From the cell containing the given text, extract its center point as [X, Y] coordinate. 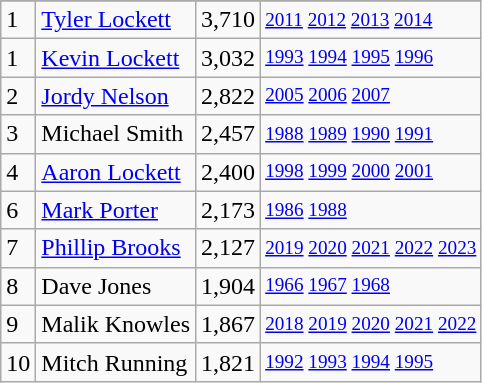
8 [18, 286]
Phillip Brooks [116, 248]
2011 2012 2013 2014 [371, 20]
2 [18, 96]
Jordy Nelson [116, 96]
2,457 [228, 134]
1,904 [228, 286]
9 [18, 324]
3,710 [228, 20]
3 [18, 134]
Kevin Lockett [116, 58]
4 [18, 172]
1,821 [228, 362]
Mitch Running [116, 362]
1998 1999 2000 2001 [371, 172]
10 [18, 362]
Dave Jones [116, 286]
2019 2020 2021 2022 2023 [371, 248]
Tyler Lockett [116, 20]
Michael Smith [116, 134]
2,173 [228, 210]
1993 1994 1995 1996 [371, 58]
2005 2006 2007 [371, 96]
7 [18, 248]
1992 1993 1994 1995 [371, 362]
2,822 [228, 96]
Aaron Lockett [116, 172]
1966 1967 1968 [371, 286]
3,032 [228, 58]
Mark Porter [116, 210]
2018 2019 2020 2021 2022 [371, 324]
1986 1988 [371, 210]
2,400 [228, 172]
Malik Knowles [116, 324]
1988 1989 1990 1991 [371, 134]
6 [18, 210]
1,867 [228, 324]
2,127 [228, 248]
